Output the (x, y) coordinate of the center of the cell containing the given text.  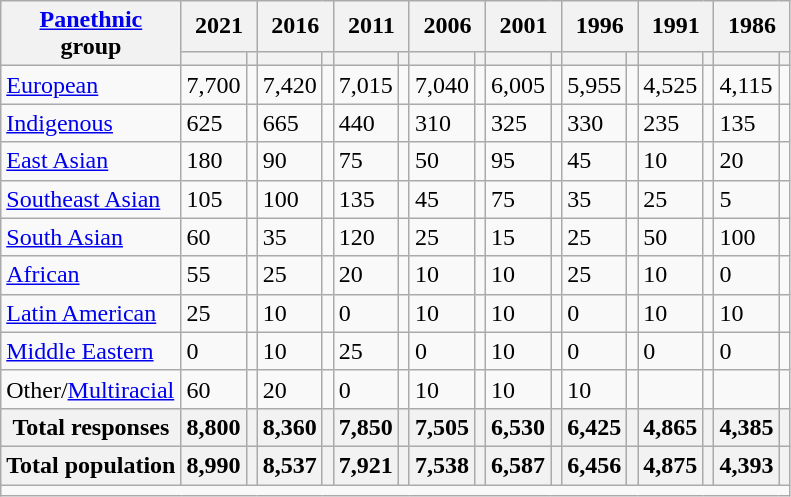
7,015 (366, 85)
325 (518, 123)
7,700 (214, 85)
310 (442, 123)
4,865 (670, 427)
8,990 (214, 465)
8,537 (290, 465)
4,875 (670, 465)
120 (366, 237)
Total population (91, 465)
1991 (676, 26)
African (91, 275)
15 (518, 237)
7,505 (442, 427)
105 (214, 199)
European (91, 85)
Other/Multiracial (91, 389)
55 (214, 275)
1996 (600, 26)
6,456 (594, 465)
8,800 (214, 427)
2011 (371, 26)
8,360 (290, 427)
235 (670, 123)
7,538 (442, 465)
2001 (524, 26)
Total responses (91, 427)
6,587 (518, 465)
4,115 (746, 85)
4,525 (670, 85)
Panethnicgroup (91, 34)
South Asian (91, 237)
95 (518, 161)
5,955 (594, 85)
665 (290, 123)
7,040 (442, 85)
6,530 (518, 427)
6,425 (594, 427)
7,921 (366, 465)
180 (214, 161)
6,005 (518, 85)
90 (290, 161)
330 (594, 123)
2006 (447, 26)
440 (366, 123)
Southeast Asian (91, 199)
Indigenous (91, 123)
2021 (219, 26)
7,420 (290, 85)
625 (214, 123)
Latin American (91, 313)
7,850 (366, 427)
1986 (752, 26)
2016 (295, 26)
4,393 (746, 465)
East Asian (91, 161)
5 (746, 199)
4,385 (746, 427)
Middle Eastern (91, 351)
